Provide the (X, Y) coordinate of the cell's center where the given text is located.  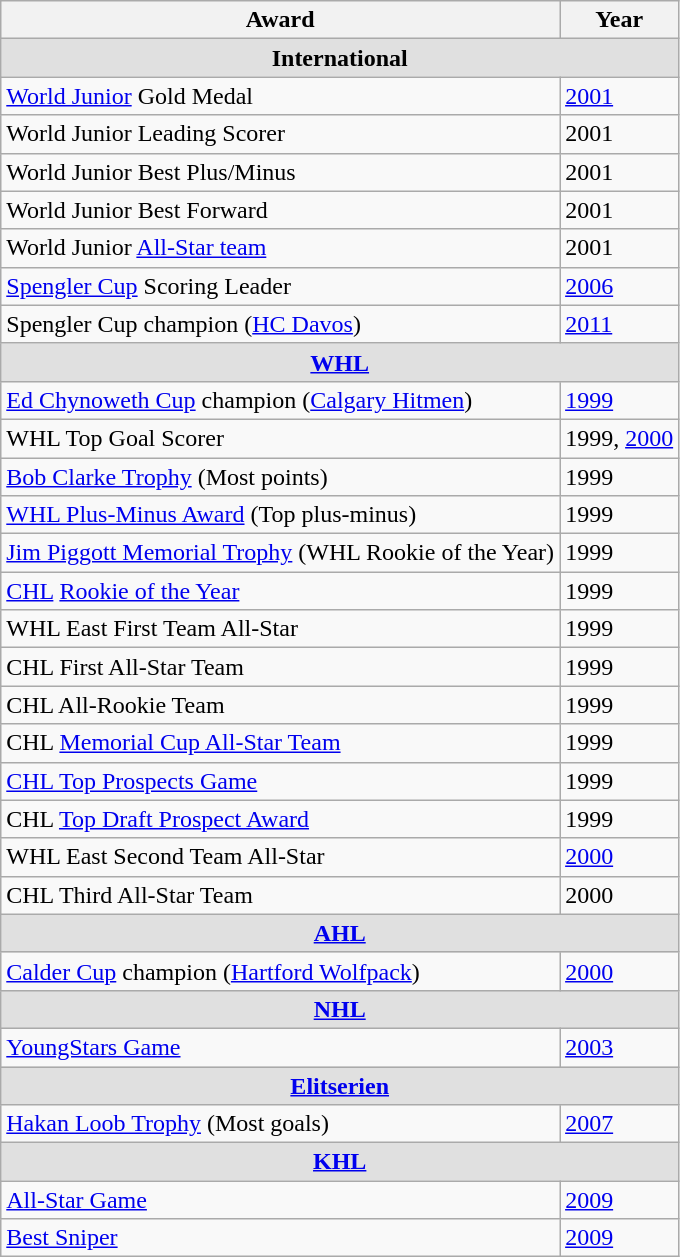
World Junior Best Forward (280, 210)
World Junior Best Plus/Minus (280, 172)
2003 (620, 1047)
Elitserien (340, 1085)
2006 (620, 286)
WHL Top Goal Scorer (280, 438)
WHL East Second Team All-Star (280, 857)
World Junior All-Star team (280, 248)
CHL Third All-Star Team (280, 895)
Award (280, 20)
KHL (340, 1162)
2007 (620, 1124)
WHL (340, 362)
CHL Memorial Cup All-Star Team (280, 743)
Bob Clarke Trophy (Most points) (280, 477)
WHL East First Team All-Star (280, 629)
2011 (620, 324)
Calder Cup champion (Hartford Wolfpack) (280, 971)
International (340, 58)
CHL Top Prospects Game (280, 781)
World Junior Gold Medal (280, 96)
World Junior Leading Scorer (280, 134)
AHL (340, 933)
CHL Top Draft Prospect Award (280, 819)
CHL Rookie of the Year (280, 591)
CHL All-Rookie Team (280, 705)
Spengler Cup Scoring Leader (280, 286)
All-Star Game (280, 1200)
NHL (340, 1009)
YoungStars Game (280, 1047)
Ed Chynoweth Cup champion (Calgary Hitmen) (280, 400)
WHL Plus-Minus Award (Top plus-minus) (280, 515)
Spengler Cup champion (HC Davos) (280, 324)
Hakan Loob Trophy (Most goals) (280, 1124)
Year (620, 20)
CHL First All-Star Team (280, 667)
Best Sniper (280, 1238)
1999, 2000 (620, 438)
Jim Piggott Memorial Trophy (WHL Rookie of the Year) (280, 553)
